Return the [X, Y] coordinate for the center point of the cell that contains the specified text.  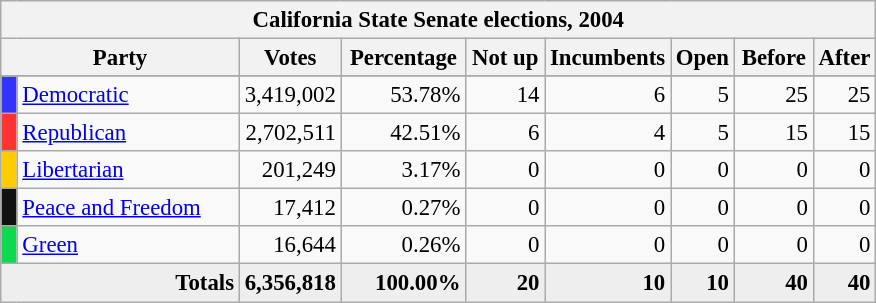
Republican [128, 133]
California State Senate elections, 2004 [438, 20]
20 [506, 283]
201,249 [290, 170]
14 [506, 95]
2,702,511 [290, 133]
0.27% [404, 208]
Green [128, 245]
Democratic [128, 95]
3.17% [404, 170]
17,412 [290, 208]
6,356,818 [290, 283]
53.78% [404, 95]
4 [608, 133]
After [844, 58]
Percentage [404, 58]
Totals [120, 283]
Votes [290, 58]
Incumbents [608, 58]
100.00% [404, 283]
Before [774, 58]
Party [120, 58]
16,644 [290, 245]
42.51% [404, 133]
0.26% [404, 245]
Not up [506, 58]
Peace and Freedom [128, 208]
Open [703, 58]
Libertarian [128, 170]
3,419,002 [290, 95]
